Scan for the cell matching the given text and deliver its (X, Y) coordinate at center. 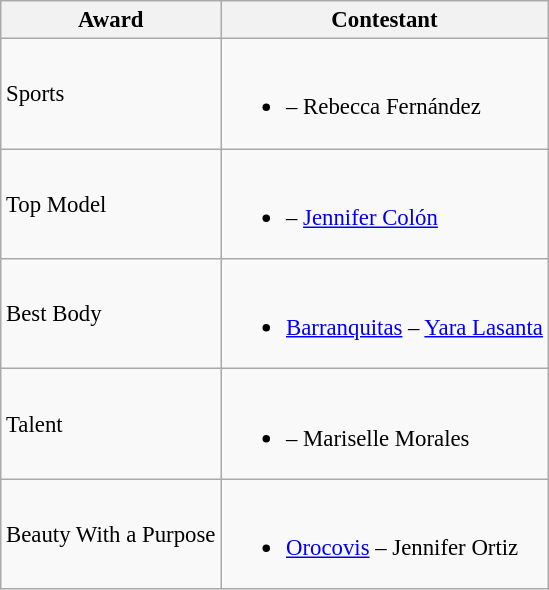
Talent (111, 424)
Sports (111, 94)
Best Body (111, 314)
– Rebecca Fernández (384, 94)
Barranquitas – Yara Lasanta (384, 314)
Contestant (384, 20)
– Jennifer Colón (384, 204)
– Mariselle Morales (384, 424)
Beauty With a Purpose (111, 534)
Award (111, 20)
Top Model (111, 204)
Orocovis – Jennifer Ortiz (384, 534)
